Return [X, Y] of the center of cell containing provided text 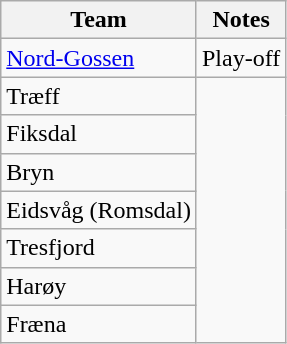
Notes [240, 20]
Harøy [99, 286]
Bryn [99, 172]
Eidsvåg (Romsdal) [99, 210]
Træff [99, 96]
Tresfjord [99, 248]
Nord-Gossen [99, 58]
Fiksdal [99, 134]
Team [99, 20]
Fræna [99, 324]
Play-off [240, 58]
